Scan for the cell matching the given text and deliver its [X, Y] coordinate at center. 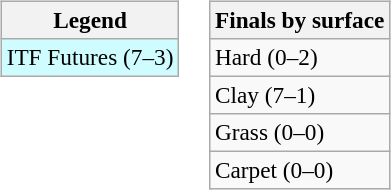
Clay (7–1) [300, 95]
Legend [90, 20]
Hard (0–2) [300, 57]
Finals by surface [300, 20]
ITF Futures (7–3) [90, 57]
Carpet (0–0) [300, 171]
Grass (0–0) [300, 133]
